Find where the given text appears and provide that cell's center as (x, y) coordinate. 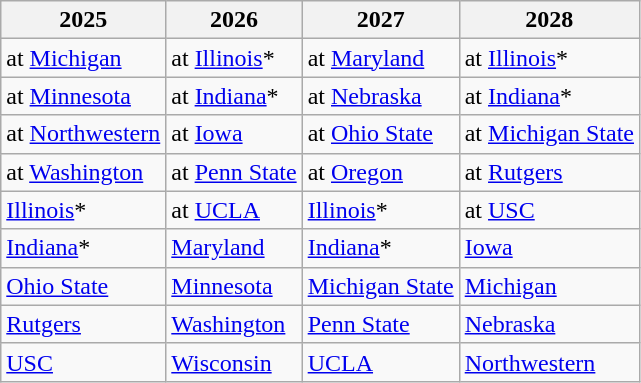
UCLA (380, 362)
Minnesota (234, 286)
Michigan (549, 286)
at UCLA (234, 210)
Nebraska (549, 324)
Michigan State (380, 286)
Penn State (380, 324)
Northwestern (549, 362)
2025 (84, 20)
Wisconsin (234, 362)
2027 (380, 20)
Maryland (234, 248)
at Nebraska (380, 96)
at Ohio State (380, 134)
at Michigan (84, 58)
at Oregon (380, 172)
USC (84, 362)
at USC (549, 210)
at Rutgers (549, 172)
2028 (549, 20)
Iowa (549, 248)
Rutgers (84, 324)
at Iowa (234, 134)
at Maryland (380, 58)
Ohio State (84, 286)
at Minnesota (84, 96)
at Northwestern (84, 134)
at Penn State (234, 172)
2026 (234, 20)
at Michigan State (549, 134)
at Washington (84, 172)
Washington (234, 324)
